Return the [X, Y] coordinate for the center point of the cell that contains the specified text.  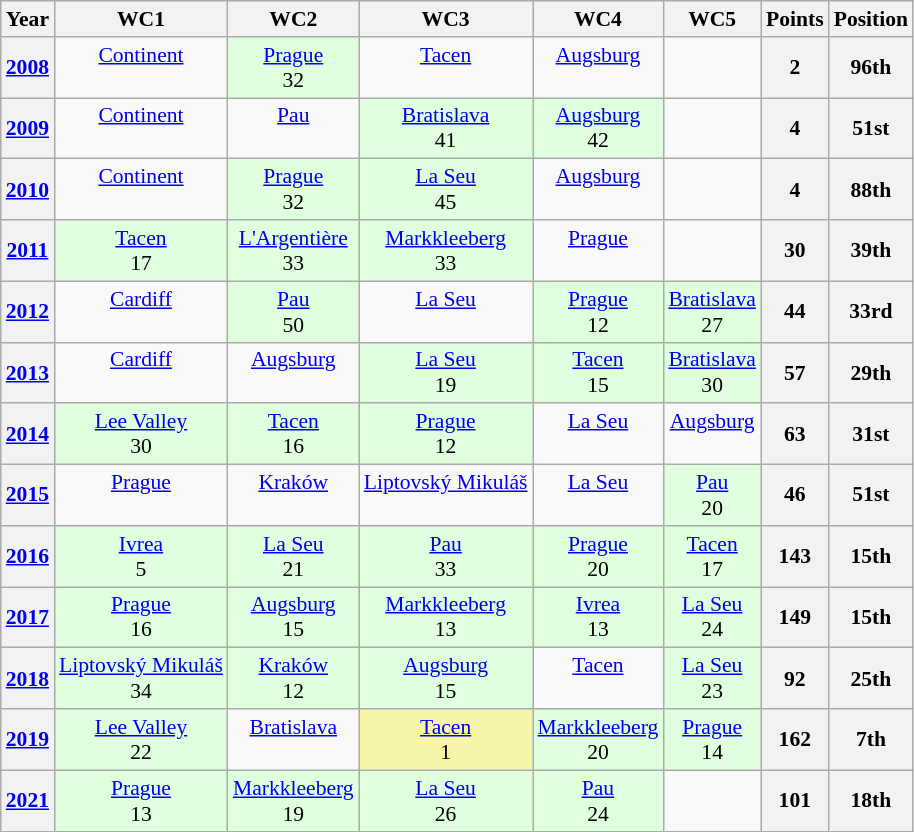
Pau 20 [712, 496]
2014 [28, 434]
Tacen 1 [446, 740]
46 [795, 496]
2013 [28, 372]
2017 [28, 618]
2019 [28, 740]
Bratislava 41 [446, 128]
2016 [28, 556]
162 [795, 740]
Pau 24 [598, 800]
39th [871, 250]
Bratislava [294, 740]
18th [871, 800]
La Seu 23 [712, 678]
Pau [294, 128]
Lee Valley 22 [141, 740]
Ivrea 5 [141, 556]
Kraków 12 [294, 678]
Prague 20 [598, 556]
88th [871, 190]
2018 [28, 678]
63 [795, 434]
Prague 16 [141, 618]
2008 [28, 68]
Position [871, 19]
44 [795, 312]
Lee Valley 30 [141, 434]
WC4 [598, 19]
L'Argentière33 [294, 250]
Markkleeberg13 [446, 618]
La Seu 21 [294, 556]
Ivrea 13 [598, 618]
Augsburg 42 [598, 128]
29th [871, 372]
2012 [28, 312]
57 [795, 372]
La Seu 26 [446, 800]
Tacen 16 [294, 434]
Bratislava 27 [712, 312]
2021 [28, 800]
33rd [871, 312]
2011 [28, 250]
30 [795, 250]
Pau 33 [446, 556]
25th [871, 678]
Points [795, 19]
2010 [28, 190]
Year [28, 19]
WC3 [446, 19]
Markkleeberg20 [598, 740]
WC1 [141, 19]
2015 [28, 496]
149 [795, 618]
31st [871, 434]
La Seu 24 [712, 618]
2009 [28, 128]
Prague 13 [141, 800]
143 [795, 556]
La Seu 45 [446, 190]
101 [795, 800]
Pau 50 [294, 312]
7th [871, 740]
Liptovský Mikuláš [446, 496]
Markkleeberg33 [446, 250]
96th [871, 68]
Markkleeberg19 [294, 800]
Prague 14 [712, 740]
Tacen 15 [598, 372]
92 [795, 678]
WC2 [294, 19]
2 [795, 68]
WC5 [712, 19]
La Seu 19 [446, 372]
Kraków [294, 496]
Bratislava 30 [712, 372]
Liptovský Mikuláš 34 [141, 678]
